Return [X, Y] of the center of cell containing provided text 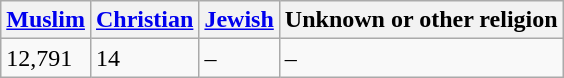
Unknown or other religion [421, 20]
Jewish [239, 20]
Muslim [46, 20]
14 [144, 58]
Christian [144, 20]
12,791 [46, 58]
